Provide the [X, Y] coordinate of the cell's center where the given text is located.  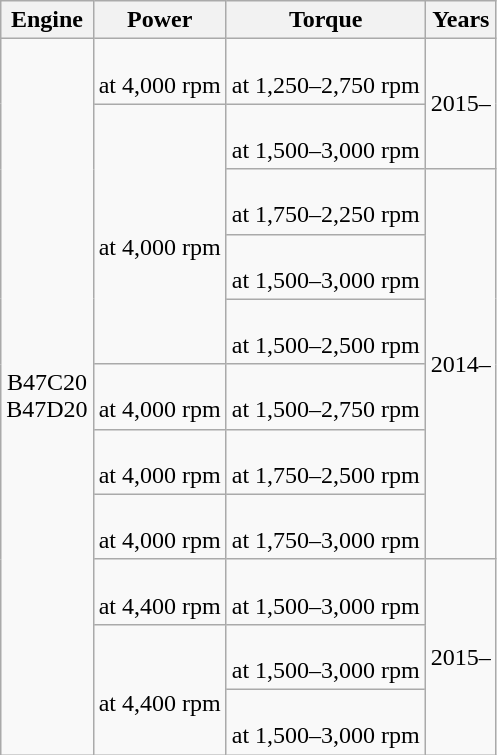
Power [160, 20]
B47C20B47D20 [47, 397]
Years [460, 20]
at 1,250–2,750 rpm [326, 72]
at 1,750–2,500 rpm [326, 462]
Engine [47, 20]
at 1,750–3,000 rpm [326, 526]
Torque [326, 20]
at 1,500–2,750 rpm [326, 396]
at 1,750–2,250 rpm [326, 202]
2014– [460, 364]
at 1,500–2,500 rpm [326, 332]
